Find where the given text appears and provide that cell's center as (X, Y) coordinate. 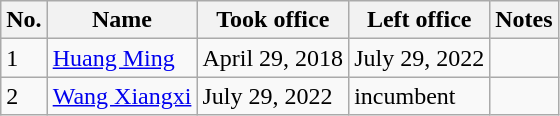
Left office (420, 20)
April 29, 2018 (273, 58)
Notes (524, 20)
2 (24, 96)
incumbent (420, 96)
Name (122, 20)
Huang Ming (122, 58)
No. (24, 20)
Wang Xiangxi (122, 96)
Took office (273, 20)
1 (24, 58)
